From the cell containing the given text, extract its center point as [x, y] coordinate. 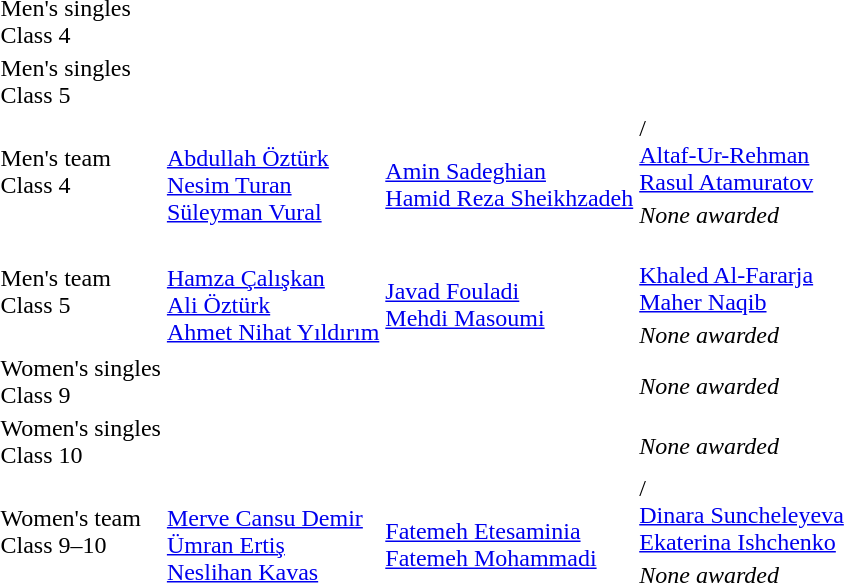
Hamza ÇalışkanAli ÖztürkAhmet Nihat Yıldırım [272, 292]
Abdullah ÖztürkNesim TuranSüleyman Vural [272, 172]
Javad FouladiMehdi Masoumi [510, 292]
Amin SadeghianHamid Reza Sheikhzadeh [510, 172]
